Extract the (x, y) coordinate from the center of the cell holding the provided text.  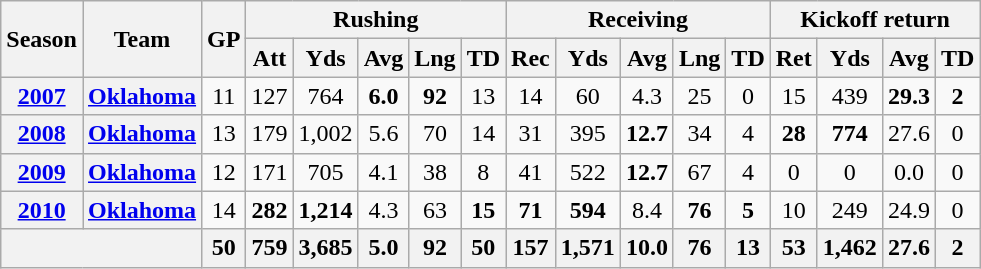
8.4 (646, 210)
1,462 (850, 248)
29.3 (908, 96)
Rec (531, 58)
10.0 (646, 248)
157 (531, 248)
1,214 (326, 210)
2008 (42, 134)
Ret (794, 58)
2010 (42, 210)
1,002 (326, 134)
25 (699, 96)
Att (270, 58)
31 (531, 134)
24.9 (908, 210)
594 (588, 210)
41 (531, 172)
2009 (42, 172)
127 (270, 96)
71 (531, 210)
439 (850, 96)
34 (699, 134)
171 (270, 172)
522 (588, 172)
10 (794, 210)
60 (588, 96)
1,571 (588, 248)
5 (748, 210)
249 (850, 210)
63 (435, 210)
179 (270, 134)
Receiving (638, 20)
395 (588, 134)
4.1 (384, 172)
5.6 (384, 134)
759 (270, 248)
8 (483, 172)
GP (224, 39)
5.0 (384, 248)
38 (435, 172)
6.0 (384, 96)
Kickoff return (875, 20)
764 (326, 96)
67 (699, 172)
28 (794, 134)
705 (326, 172)
70 (435, 134)
774 (850, 134)
11 (224, 96)
Team (142, 39)
Rushing (376, 20)
0.0 (908, 172)
3,685 (326, 248)
2007 (42, 96)
53 (794, 248)
12 (224, 172)
Season (42, 39)
282 (270, 210)
